Locate the cell with the specified text and output its [x, y] center coordinate. 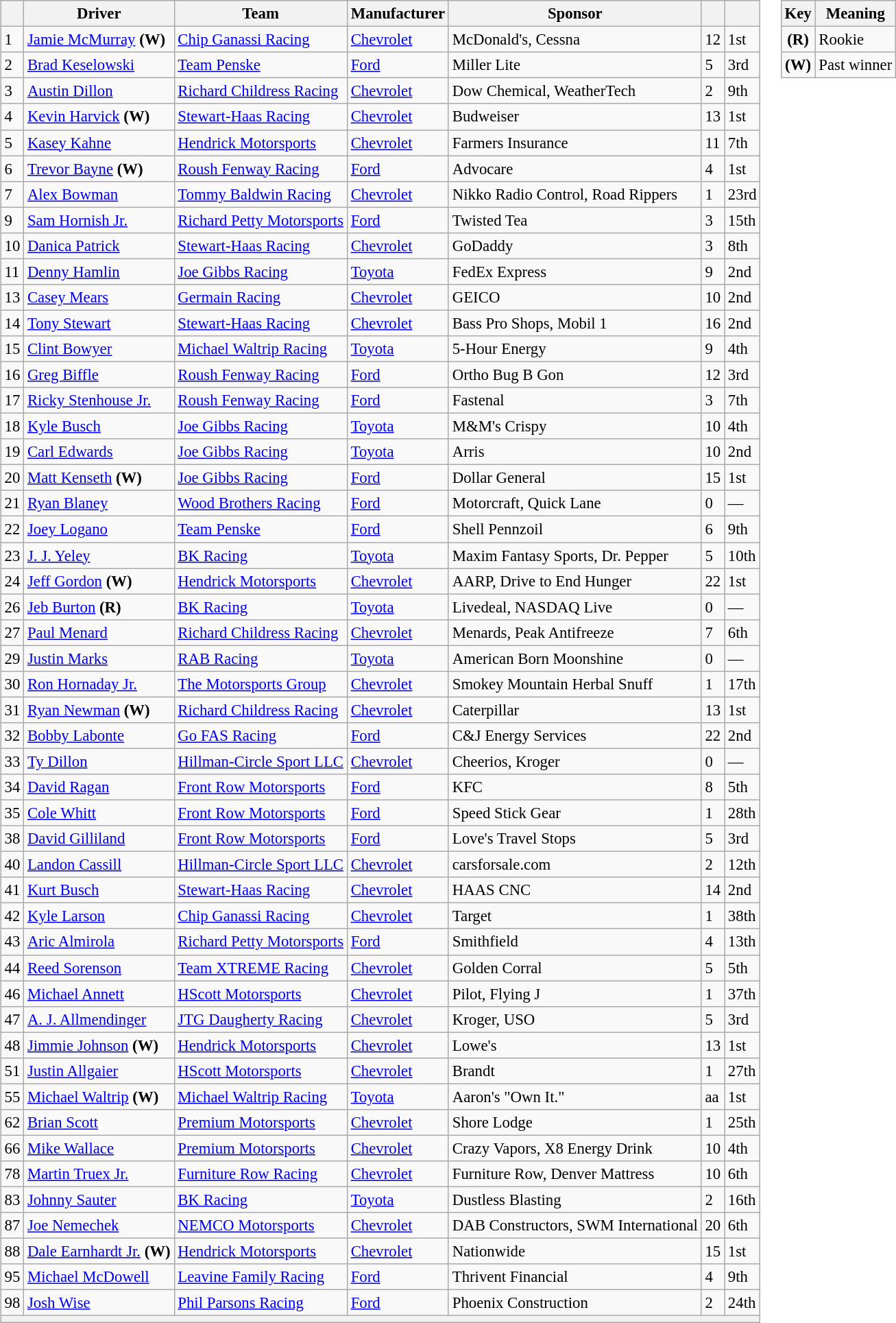
Tommy Baldwin Racing [261, 194]
Team [261, 14]
Pilot, Flying J [574, 994]
Josh Wise [99, 1303]
Austin Dillon [99, 91]
NEMCO Motorsports [261, 1226]
Kevin Harvick (W) [99, 117]
Matt Kenseth (W) [99, 478]
Past winner [856, 65]
46 [12, 994]
83 [12, 1200]
Reed Sorenson [99, 968]
Ryan Newman (W) [99, 710]
Denny Hamlin [99, 272]
Motorcraft, Quick Lane [574, 503]
Kyle Busch [99, 427]
GoDaddy [574, 246]
Carl Edwards [99, 452]
Thrivent Financial [574, 1277]
GEICO [574, 298]
25th [742, 1123]
Brian Scott [99, 1123]
Dollar General [574, 478]
Ricky Stenhouse Jr. [99, 401]
Driver [99, 14]
Budweiser [574, 117]
32 [12, 736]
23rd [742, 194]
Kasey Kahne [99, 143]
J. J. Yeley [99, 555]
41 [12, 890]
30 [12, 684]
Speed Stick Gear [574, 813]
16th [742, 1200]
Advocare [574, 169]
88 [12, 1252]
Kurt Busch [99, 890]
HAAS CNC [574, 890]
Shell Pennzoil [574, 529]
Sam Hornish Jr. [99, 220]
McDonald's, Cessna [574, 40]
American Born Moonshine [574, 658]
Alex Bowman [99, 194]
Menards, Peak Antifreeze [574, 632]
31 [12, 710]
AARP, Drive to End Hunger [574, 581]
Meaning [856, 14]
Justin Marks [99, 658]
Furniture Row Racing [261, 1174]
Smithfield [574, 942]
27th [742, 1071]
Lowe's [574, 1045]
55 [12, 1097]
38th [742, 916]
Kroger, USO [574, 1019]
(W) [798, 65]
17th [742, 684]
Justin Allgaier [99, 1071]
Martin Truex Jr. [99, 1174]
44 [12, 968]
Love's Travel Stops [574, 839]
Maxim Fantasy Sports, Dr. Pepper [574, 555]
Golden Corral [574, 968]
Caterpillar [574, 710]
17 [12, 401]
(R) [798, 40]
95 [12, 1277]
RAB Racing [261, 658]
Ron Hornaday Jr. [99, 684]
8th [742, 246]
Jimmie Johnson (W) [99, 1045]
Manufacturer [398, 14]
87 [12, 1226]
Michael Waltrip (W) [99, 1097]
Paul Menard [99, 632]
The Motorsports Group [261, 684]
David Ragan [99, 787]
Nikko Radio Control, Road Rippers [574, 194]
Kyle Larson [99, 916]
Johnny Sauter [99, 1200]
David Gilliland [99, 839]
Dale Earnhardt Jr. (W) [99, 1252]
Ty Dillon [99, 761]
Phil Parsons Racing [261, 1303]
27 [12, 632]
Twisted Tea [574, 220]
Jeb Burton (R) [99, 607]
Miller Lite [574, 65]
47 [12, 1019]
Trevor Bayne (W) [99, 169]
Casey Mears [99, 298]
33 [12, 761]
Farmers Insurance [574, 143]
Cheerios, Kroger [574, 761]
KFC [574, 787]
Mike Wallace [99, 1148]
Cole Whitt [99, 813]
98 [12, 1303]
Germain Racing [261, 298]
M&M's Crispy [574, 427]
Danica Patrick [99, 246]
Greg Biffle [99, 374]
Tony Stewart [99, 323]
29 [12, 658]
Dustless Blasting [574, 1200]
Phoenix Construction [574, 1303]
Landon Cassill [99, 865]
19 [12, 452]
Aric Almirola [99, 942]
13th [742, 942]
Target [574, 916]
FedEx Express [574, 272]
DAB Constructors, SWM International [574, 1226]
Crazy Vapors, X8 Energy Drink [574, 1148]
Sponsor [574, 14]
Go FAS Racing [261, 736]
78 [12, 1174]
18 [12, 427]
Bass Pro Shops, Mobil 1 [574, 323]
Aaron's "Own It." [574, 1097]
28th [742, 813]
Bobby Labonte [99, 736]
Nationwide [574, 1252]
Fastenal [574, 401]
Joe Nemechek [99, 1226]
Livedeal, NASDAQ Live [574, 607]
38 [12, 839]
Arris [574, 452]
JTG Daugherty Racing [261, 1019]
8 [713, 787]
Key [798, 14]
Jeff Gordon (W) [99, 581]
Clint Bowyer [99, 349]
43 [12, 942]
21 [12, 503]
Brad Keselowski [99, 65]
5-Hour Energy [574, 349]
Michael Annett [99, 994]
15th [742, 220]
48 [12, 1045]
A. J. Allmendinger [99, 1019]
37th [742, 994]
35 [12, 813]
66 [12, 1148]
24 [12, 581]
C&J Energy Services [574, 736]
Jamie McMurray (W) [99, 40]
12th [742, 865]
42 [12, 916]
Shore Lodge [574, 1123]
40 [12, 865]
Team XTREME Racing [261, 968]
Smokey Mountain Herbal Snuff [574, 684]
24th [742, 1303]
Furniture Row, Denver Mattress [574, 1174]
34 [12, 787]
Ortho Bug B Gon [574, 374]
62 [12, 1123]
Brandt [574, 1071]
Michael McDowell [99, 1277]
51 [12, 1071]
Rookie [856, 40]
Dow Chemical, WeatherTech [574, 91]
Leavine Family Racing [261, 1277]
23 [12, 555]
Joey Logano [99, 529]
Ryan Blaney [99, 503]
10th [742, 555]
Wood Brothers Racing [261, 503]
carsforsale.com [574, 865]
aa [713, 1097]
26 [12, 607]
